Find where the given text appears and provide that cell's center as (x, y) coordinate. 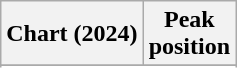
Chart (2024) (72, 34)
Peakposition (189, 34)
